Return (X, Y) of the center of cell containing provided text 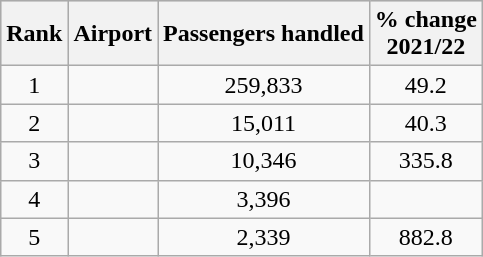
10,346 (264, 161)
40.3 (426, 123)
Rank (34, 34)
3 (34, 161)
% change2021/22 (426, 34)
Passengers handled (264, 34)
1 (34, 85)
5 (34, 237)
882.8 (426, 237)
Airport (113, 34)
49.2 (426, 85)
335.8 (426, 161)
4 (34, 199)
259,833 (264, 85)
15,011 (264, 123)
3,396 (264, 199)
2,339 (264, 237)
2 (34, 123)
